Capture the cell that displays the provided text and extract its (x, y) central coordinate. 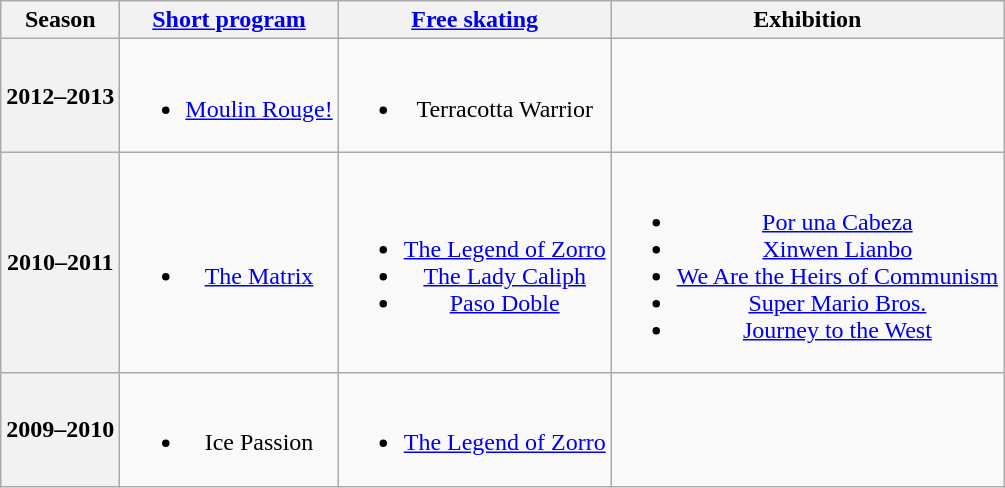
2009–2010 (60, 430)
Free skating (474, 20)
Exhibition (807, 20)
Por una Cabeza Xinwen LianboWe Are the Heirs of CommunismSuper Mario Bros. Journey to the West (807, 262)
Moulin Rouge! (229, 96)
The Legend of Zorro (474, 430)
2010–2011 (60, 262)
Short program (229, 20)
Terracotta Warrior (474, 96)
2012–2013 (60, 96)
The Matrix (229, 262)
The Legend of Zorro The Lady Caliph Paso Doble (474, 262)
Ice Passion (229, 430)
Season (60, 20)
